For the text-containing cell, return its midpoint in [x, y] coordinate format. 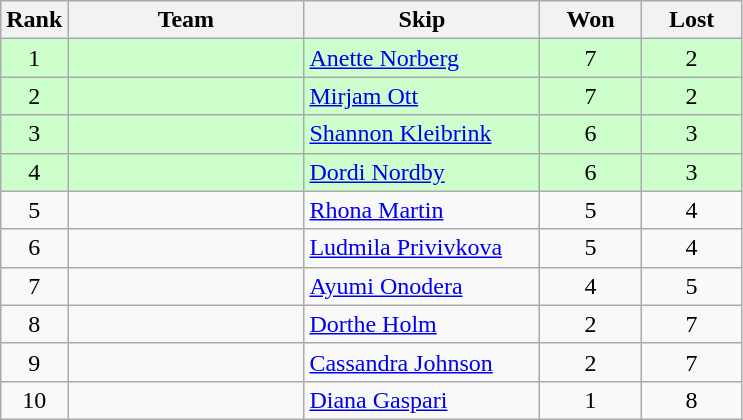
Cassandra Johnson [422, 362]
Skip [422, 20]
Ludmila Privivkova [422, 248]
9 [34, 362]
Lost [692, 20]
Ayumi Onodera [422, 286]
Rhona Martin [422, 210]
Rank [34, 20]
Dorthe Holm [422, 324]
Diana Gaspari [422, 400]
Mirjam Ott [422, 96]
Dordi Nordby [422, 172]
Team [186, 20]
Won [590, 20]
Anette Norberg [422, 58]
10 [34, 400]
Shannon Kleibrink [422, 134]
